Detect which cell encompasses the target text, then output its (X, Y) center coordinate. 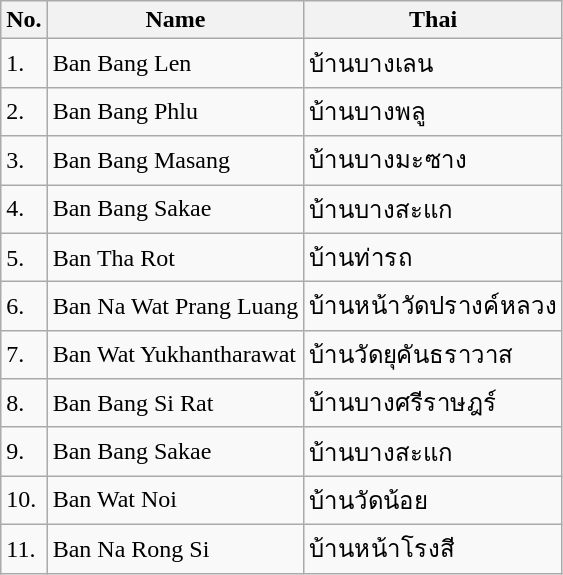
บ้านบางพลู (434, 112)
Ban Wat Noi (176, 500)
Ban Wat Yukhantharawat (176, 354)
7. (24, 354)
บ้านท่ารถ (434, 258)
บ้านหน้าโรงสี (434, 548)
Ban Na Wat Prang Luang (176, 306)
3. (24, 160)
บ้านหน้าวัดปรางค์หลวง (434, 306)
No. (24, 20)
1. (24, 64)
Ban Na Rong Si (176, 548)
Ban Bang Si Rat (176, 404)
บ้านบางเลน (434, 64)
Ban Bang Masang (176, 160)
Ban Tha Rot (176, 258)
บ้านวัดยุคันธราวาส (434, 354)
11. (24, 548)
Name (176, 20)
Ban Bang Phlu (176, 112)
5. (24, 258)
บ้านบางมะซาง (434, 160)
2. (24, 112)
Thai (434, 20)
Ban Bang Len (176, 64)
บ้านวัดน้อย (434, 500)
10. (24, 500)
8. (24, 404)
9. (24, 452)
บ้านบางศรีราษฎร์ (434, 404)
4. (24, 208)
6. (24, 306)
